From the cell containing the given text, extract its center point as (x, y) coordinate. 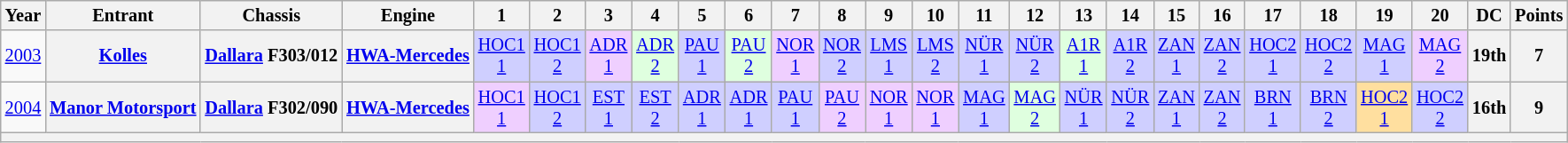
13 (1084, 15)
19th (1489, 56)
5 (702, 15)
1 (501, 15)
11 (983, 15)
12 (1035, 15)
NOR2 (842, 56)
Engine (408, 15)
Points (1539, 15)
6 (749, 15)
16th (1489, 107)
2004 (23, 107)
10 (935, 15)
LMS1 (889, 56)
Year (23, 15)
BRN2 (1329, 107)
8 (842, 15)
Kolles (122, 56)
2003 (23, 56)
Manor Motorsport (122, 107)
Chassis (271, 15)
EST2 (656, 107)
Dallara F303/012 (271, 56)
A1R2 (1130, 56)
2 (558, 15)
14 (1130, 15)
4 (656, 15)
16 (1223, 15)
17 (1272, 15)
EST1 (609, 107)
ADR2 (656, 56)
Dallara F302/090 (271, 107)
DC (1489, 15)
Entrant (122, 15)
19 (1384, 15)
3 (609, 15)
20 (1440, 15)
15 (1176, 15)
A1R1 (1084, 56)
18 (1329, 15)
LMS2 (935, 56)
BRN1 (1272, 107)
